Provide the [X, Y] coordinate of the cell's center where the given text is located.  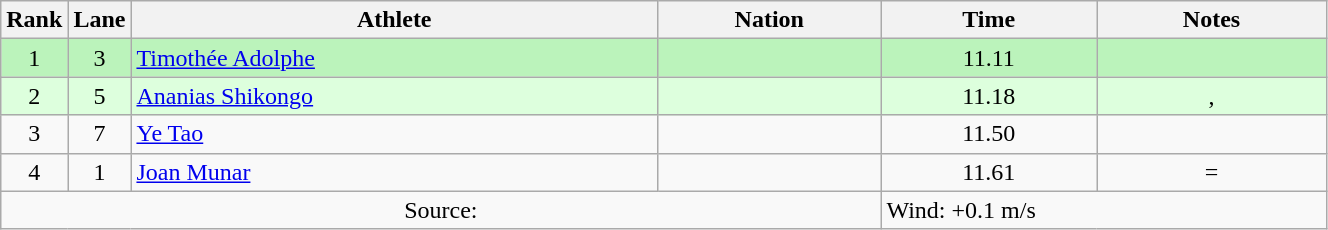
5 [100, 96]
11.11 [989, 58]
Rank [34, 20]
2 [34, 96]
Joan Munar [394, 172]
Athlete [394, 20]
Ye Tao [394, 134]
11.61 [989, 172]
Lane [100, 20]
Source: [441, 210]
Nation [770, 20]
Time [989, 20]
Ananias Shikongo [394, 96]
4 [34, 172]
, [1212, 96]
11.18 [989, 96]
= [1212, 172]
7 [100, 134]
Wind: +0.1 m/s [1104, 210]
Notes [1212, 20]
11.50 [989, 134]
Timothée Adolphe [394, 58]
